Return the (X, Y) coordinate for the center point of the cell that contains the specified text.  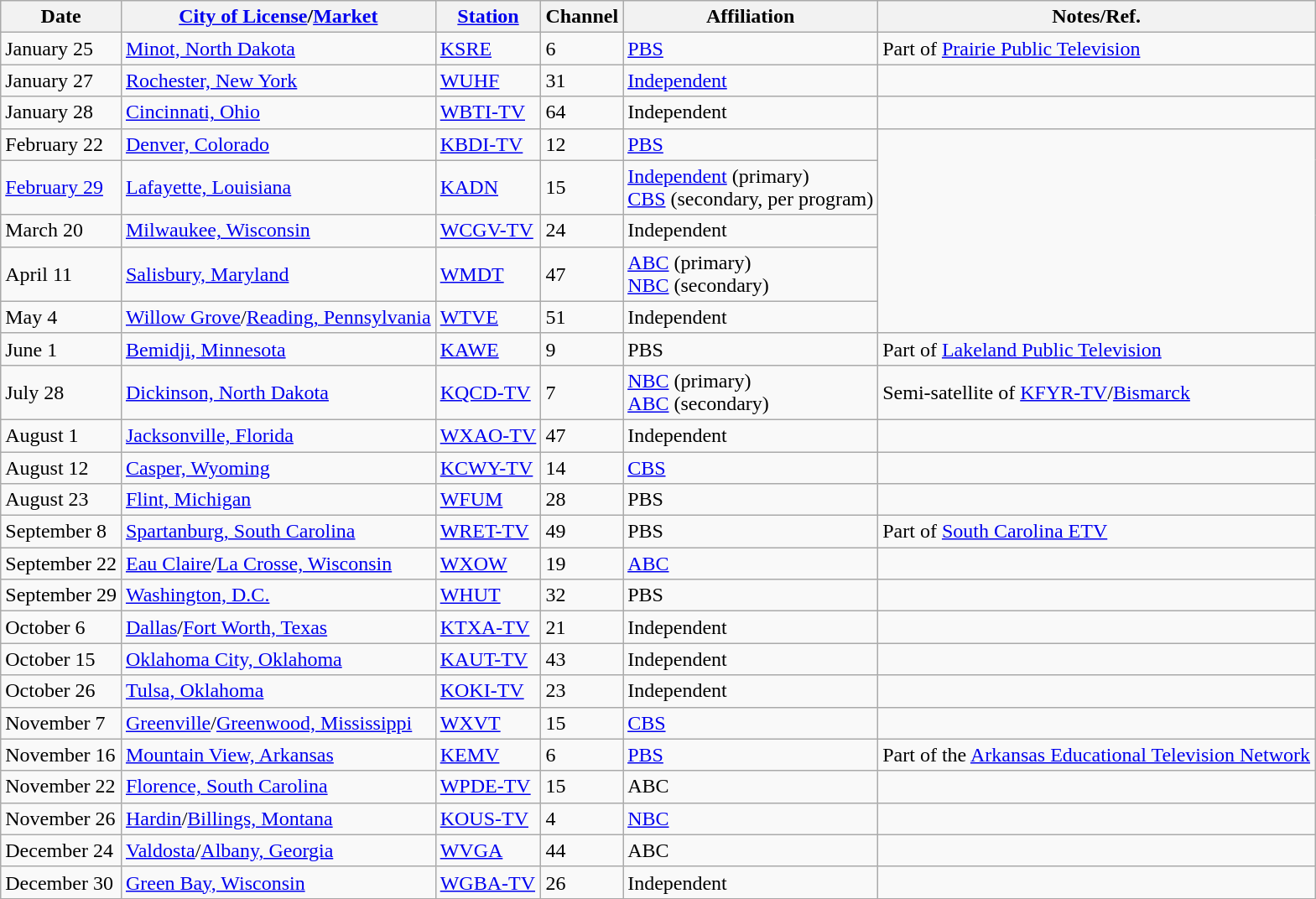
KOKI-TV (488, 691)
Dallas/Fort Worth, Texas (278, 627)
January 28 (61, 112)
January 27 (61, 81)
WUHF (488, 81)
9 (582, 349)
NBC (primary) ABC (secondary) (751, 392)
WMDT (488, 273)
July 28 (61, 392)
Part of South Carolina ETV (1097, 532)
Date (61, 17)
October 26 (61, 691)
Minot, North Dakota (278, 49)
September 8 (61, 532)
KTXA-TV (488, 627)
Channel (582, 17)
August 12 (61, 467)
April 11 (61, 273)
Salisbury, Maryland (278, 273)
November 16 (61, 755)
WGBA-TV (488, 882)
September 29 (61, 595)
Notes/Ref. (1097, 17)
44 (582, 850)
November 26 (61, 818)
Oklahoma City, Oklahoma (278, 659)
Green Bay, Wisconsin (278, 882)
23 (582, 691)
Greenville/Greenwood, Mississippi (278, 723)
Independent (primary) CBS (secondary, per program) (751, 188)
19 (582, 564)
43 (582, 659)
Affiliation (751, 17)
Denver, Colorado (278, 144)
Valdosta/Albany, Georgia (278, 850)
May 4 (61, 317)
Semi-satellite of KFYR-TV/Bismarck (1097, 392)
Part of Lakeland Public Television (1097, 349)
KOUS-TV (488, 818)
WFUM (488, 500)
KCWY-TV (488, 467)
Station (488, 17)
Florence, South Carolina (278, 787)
Lafayette, Louisiana (278, 188)
June 1 (61, 349)
Flint, Michigan (278, 500)
KEMV (488, 755)
WRET-TV (488, 532)
Mountain View, Arkansas (278, 755)
12 (582, 144)
March 20 (61, 231)
February 22 (61, 144)
KBDI-TV (488, 144)
December 24 (61, 850)
WPDE-TV (488, 787)
October 6 (61, 627)
WXOW (488, 564)
Willow Grove/Reading, Pennsylvania (278, 317)
Spartanburg, South Carolina (278, 532)
26 (582, 882)
September 22 (61, 564)
WXAO-TV (488, 435)
Casper, Wyoming (278, 467)
64 (582, 112)
Jacksonville, Florida (278, 435)
31 (582, 81)
Rochester, New York (278, 81)
24 (582, 231)
City of License/Market (278, 17)
WTVE (488, 317)
49 (582, 532)
KQCD-TV (488, 392)
December 30 (61, 882)
WCGV-TV (488, 231)
Bemidji, Minnesota (278, 349)
October 15 (61, 659)
ABC (primary) NBC (secondary) (751, 273)
WXVT (488, 723)
14 (582, 467)
Dickinson, North Dakota (278, 392)
August 23 (61, 500)
21 (582, 627)
KAWE (488, 349)
KSRE (488, 49)
28 (582, 500)
NBC (751, 818)
Eau Claire/La Crosse, Wisconsin (278, 564)
KADN (488, 188)
Milwaukee, Wisconsin (278, 231)
August 1 (61, 435)
WVGA (488, 850)
Tulsa, Oklahoma (278, 691)
KAUT-TV (488, 659)
November 7 (61, 723)
Washington, D.C. (278, 595)
32 (582, 595)
WHUT (488, 595)
November 22 (61, 787)
51 (582, 317)
Part of Prairie Public Television (1097, 49)
4 (582, 818)
Part of the Arkansas Educational Television Network (1097, 755)
Cincinnati, Ohio (278, 112)
Hardin/Billings, Montana (278, 818)
January 25 (61, 49)
WBTI-TV (488, 112)
7 (582, 392)
February 29 (61, 188)
